Detect which cell encompasses the target text, then output its [X, Y] center coordinate. 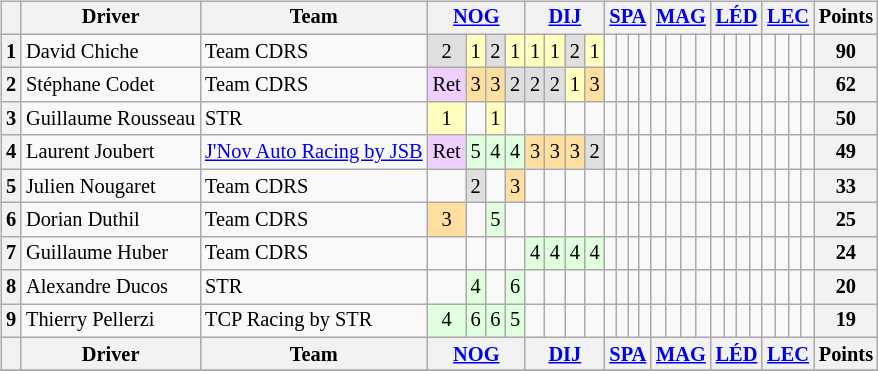
Laurent Joubert [110, 152]
8 [11, 287]
Julien Nougaret [110, 186]
90 [846, 51]
9 [11, 321]
Guillaume Rousseau [110, 119]
25 [846, 220]
Dorian Duthil [110, 220]
David Chiche [110, 51]
19 [846, 321]
Stéphane Codet [110, 85]
J'Nov Auto Racing by JSB [314, 152]
24 [846, 253]
Thierry Pellerzi [110, 321]
49 [846, 152]
50 [846, 119]
33 [846, 186]
62 [846, 85]
7 [11, 253]
20 [846, 287]
Alexandre Ducos [110, 287]
TCP Racing by STR [314, 321]
Guillaume Huber [110, 253]
